Return (X, Y) of the center of cell containing provided text 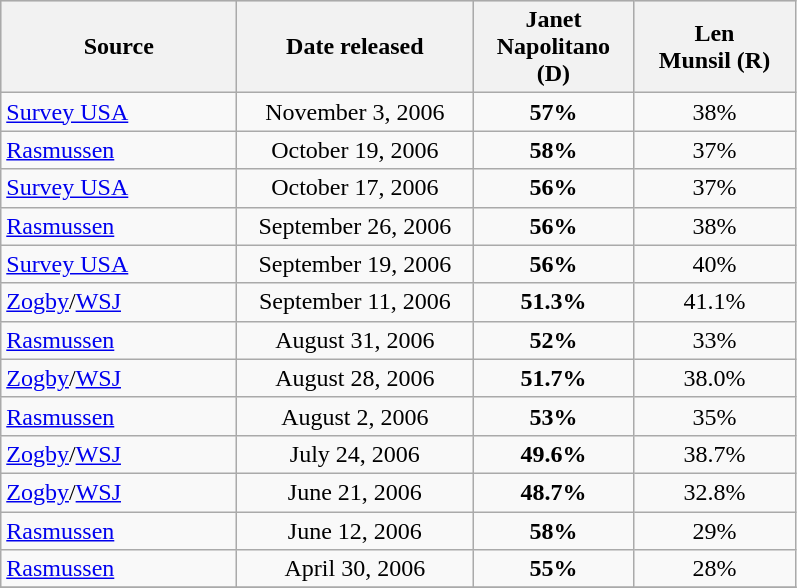
June 12, 2006 (355, 531)
51.3% (554, 302)
38.7% (714, 454)
52% (554, 340)
August 31, 2006 (355, 340)
28% (714, 569)
Date released (355, 47)
48.7% (554, 492)
August 2, 2006 (355, 416)
49.6% (554, 454)
41.1% (714, 302)
November 3, 2006 (355, 112)
September 11, 2006 (355, 302)
32.8% (714, 492)
October 19, 2006 (355, 150)
33% (714, 340)
55% (554, 569)
October 17, 2006 (355, 188)
June 21, 2006 (355, 492)
Source (119, 47)
September 26, 2006 (355, 226)
July 24, 2006 (355, 454)
September 19, 2006 (355, 264)
JanetNapolitano (D) (554, 47)
51.7% (554, 378)
38.0% (714, 378)
August 28, 2006 (355, 378)
LenMunsil (R) (714, 47)
April 30, 2006 (355, 569)
35% (714, 416)
40% (714, 264)
29% (714, 531)
57% (554, 112)
53% (554, 416)
